Pinpoint the cell where the given text exists, returning its (X, Y) midpoint coordinate. 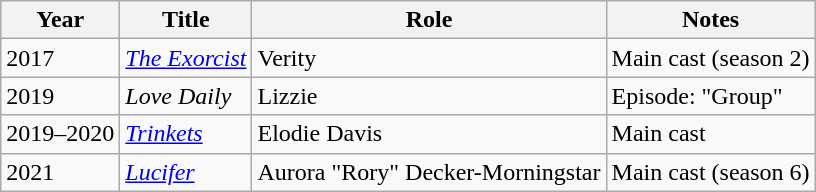
Lucifer (186, 172)
Lizzie (429, 96)
Main cast (710, 134)
Main cast (season 2) (710, 58)
2019–2020 (60, 134)
Year (60, 20)
2021 (60, 172)
Role (429, 20)
2019 (60, 96)
Love Daily (186, 96)
The Exorcist (186, 58)
Episode: "Group" (710, 96)
Verity (429, 58)
Notes (710, 20)
Aurora "Rory" Decker-Morningstar (429, 172)
Trinkets (186, 134)
2017 (60, 58)
Title (186, 20)
Elodie Davis (429, 134)
Main cast (season 6) (710, 172)
